Pinpoint the cell where the given text exists, returning its (x, y) midpoint coordinate. 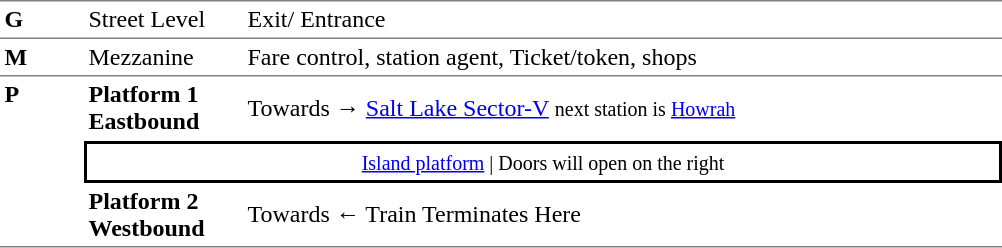
M (42, 58)
Exit/ Entrance (622, 20)
Towards ← Train Terminates Here (622, 215)
Street Level (164, 20)
Mezzanine (164, 58)
Fare control, station agent, Ticket/token, shops (622, 58)
Platform 2Westbound (164, 215)
G (42, 20)
Towards → Salt Lake Sector-V next station is Howrah (622, 108)
Platform 1Eastbound (164, 108)
Island platform | Doors will open on the right (543, 162)
P (42, 162)
